Return the (x, y) coordinate for the center point of the cell that contains the specified text.  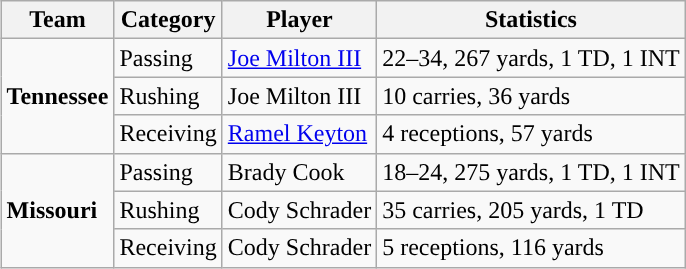
4 receptions, 57 yards (532, 134)
Brady Cook (299, 172)
10 carries, 36 yards (532, 96)
Category (168, 20)
Ramel Keyton (299, 134)
Team (58, 20)
Missouri (58, 210)
22–34, 267 yards, 1 TD, 1 INT (532, 58)
35 carries, 205 yards, 1 TD (532, 210)
Player (299, 20)
5 receptions, 116 yards (532, 248)
Statistics (532, 20)
Tennessee (58, 96)
18–24, 275 yards, 1 TD, 1 INT (532, 172)
